Extract the (X, Y) coordinate from the center of the cell holding the provided text.  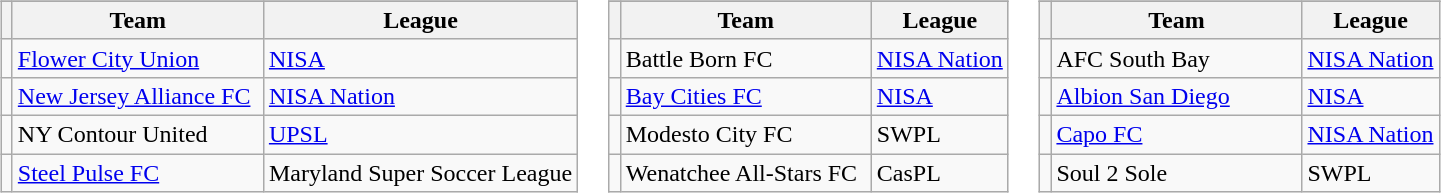
Steel Pulse FC (138, 173)
Flower City Union (138, 58)
Albion San Diego (1176, 96)
Capo FC (1176, 134)
Maryland Super Soccer League (420, 173)
Soul 2 Sole (1176, 173)
Battle Born FC (746, 58)
UPSL (420, 134)
Wenatchee All-Stars FC (746, 173)
Bay Cities FC (746, 96)
New Jersey Alliance FC (138, 96)
NY Contour United (138, 134)
AFC South Bay (1176, 58)
Modesto City FC (746, 134)
CasPL (940, 173)
